Provide the (X, Y) coordinate of the cell's center where the given text is located.  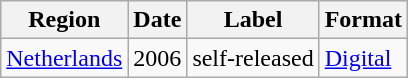
self-released (253, 58)
Date (158, 20)
Format (363, 20)
Label (253, 20)
Digital (363, 58)
Region (64, 20)
Netherlands (64, 58)
2006 (158, 58)
